Identify which cell holds the provided text, then report its (x, y) central coordinate. 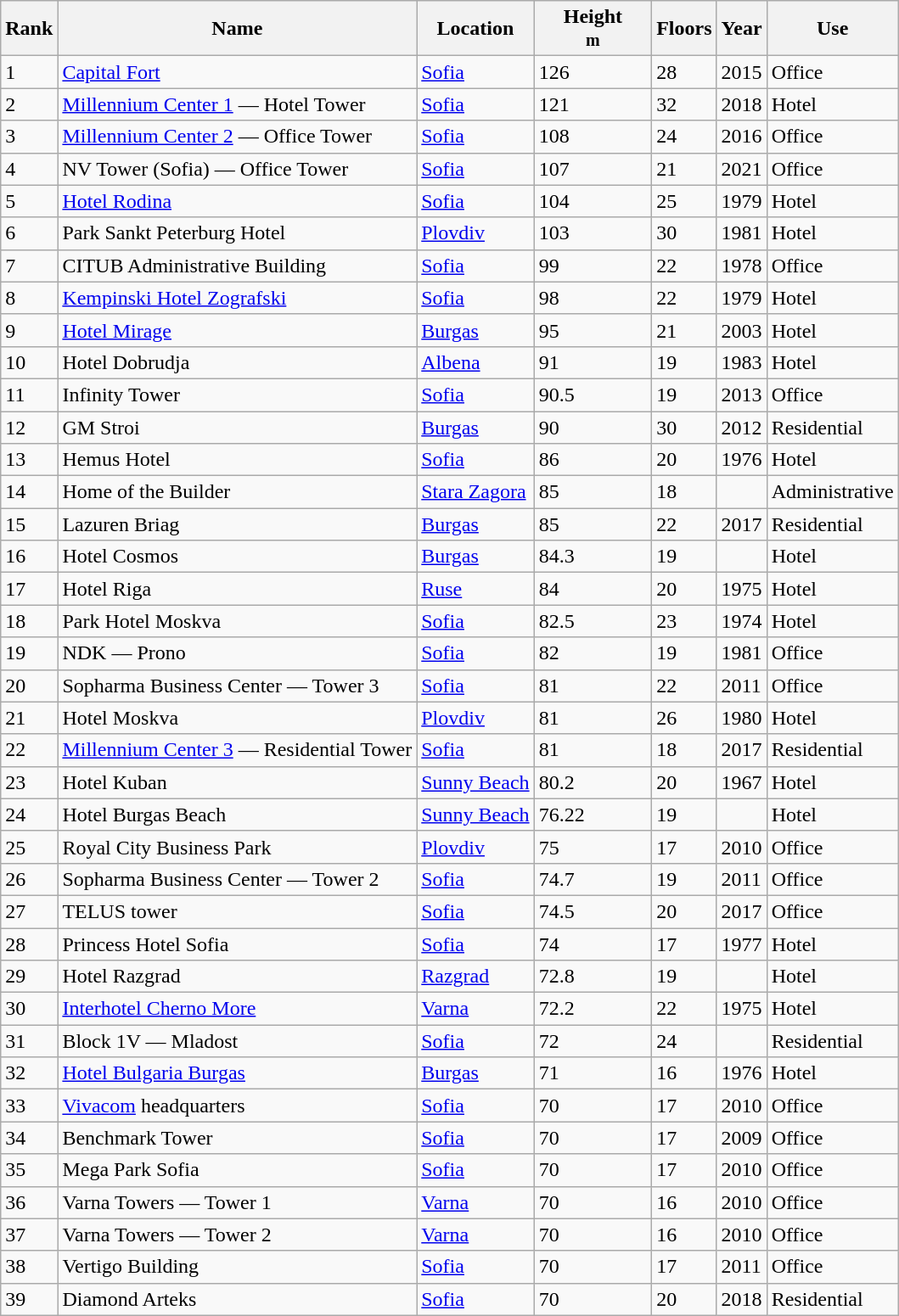
6 (29, 233)
CITUB Administrative Building (238, 266)
Block 1V — Mladost (238, 1041)
27 (29, 911)
37 (29, 1235)
2009 (742, 1138)
Ruse (475, 589)
84.3 (593, 557)
Albena (475, 362)
NV Tower (Sofia) — Office Tower (238, 169)
Location (475, 29)
Varna Towers — Tower 2 (238, 1235)
Mega Park Sofia (238, 1170)
75 (593, 847)
Hotel Bulgaria Burgas (238, 1073)
38 (29, 1267)
Razgrad (475, 977)
Sopharma Business Center — Tower 3 (238, 686)
Park Hotel Moskva (238, 621)
Kempinski Hotel Zografski (238, 298)
31 (29, 1041)
Vivacom headquarters (238, 1106)
Varna Towers — Tower 1 (238, 1202)
Royal City Business Park (238, 847)
29 (29, 977)
1983 (742, 362)
Hotel Burgas Beach (238, 815)
39 (29, 1299)
7 (29, 266)
86 (593, 460)
82.5 (593, 621)
Heightm (593, 29)
95 (593, 330)
Hotel Kuban (238, 782)
108 (593, 137)
Interhotel Cherno More (238, 1009)
8 (29, 298)
Capital Fort (238, 72)
1974 (742, 621)
4 (29, 169)
Diamond Arteks (238, 1299)
11 (29, 395)
90.5 (593, 395)
12 (29, 427)
15 (29, 524)
Princess Hotel Sofia (238, 944)
NDK — Prono (238, 653)
Hotel Dobrudja (238, 362)
Park Sankt Peterburg Hotel (238, 233)
103 (593, 233)
Millennium Center 1 — Hotel Tower (238, 104)
36 (29, 1202)
Millennium Center 2 — Office Tower (238, 137)
1967 (742, 782)
Lazuren Briag (238, 524)
121 (593, 104)
Use (832, 29)
Year (742, 29)
2013 (742, 395)
74 (593, 944)
2021 (742, 169)
1980 (742, 718)
90 (593, 427)
Sopharma Business Center — Tower 2 (238, 879)
74.5 (593, 911)
Vertigo Building (238, 1267)
Floors (684, 29)
34 (29, 1138)
10 (29, 362)
Benchmark Tower (238, 1138)
1 (29, 72)
72.2 (593, 1009)
Hotel Mirage (238, 330)
Home of the Builder (238, 492)
5 (29, 201)
Hotel Razgrad (238, 977)
Millennium Center 3 — Residential Tower (238, 750)
1978 (742, 266)
Rank (29, 29)
Hotel Rodina (238, 201)
Stara Zagora (475, 492)
2 (29, 104)
Name (238, 29)
9 (29, 330)
Hotel Riga (238, 589)
14 (29, 492)
99 (593, 266)
107 (593, 169)
3 (29, 137)
82 (593, 653)
126 (593, 72)
Hotel Moskva (238, 718)
80.2 (593, 782)
Hemus Hotel (238, 460)
TELUS tower (238, 911)
2012 (742, 427)
104 (593, 201)
35 (29, 1170)
2016 (742, 137)
Administrative (832, 492)
2015 (742, 72)
71 (593, 1073)
76.22 (593, 815)
91 (593, 362)
33 (29, 1106)
GM Stroi (238, 427)
Hotel Cosmos (238, 557)
13 (29, 460)
2003 (742, 330)
98 (593, 298)
72 (593, 1041)
84 (593, 589)
74.7 (593, 879)
72.8 (593, 977)
1977 (742, 944)
Infinity Tower (238, 395)
